Output the [X, Y] coordinate of the center of the cell containing the given text.  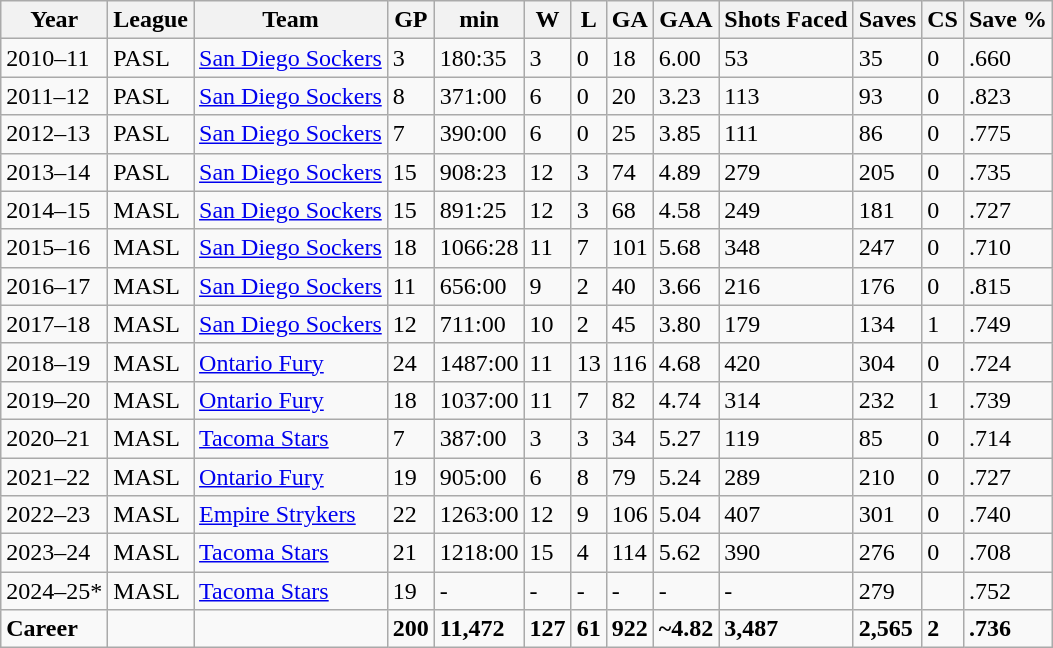
3.85 [686, 134]
3.23 [686, 96]
210 [887, 477]
420 [786, 362]
301 [887, 515]
.749 [1008, 324]
1037:00 [479, 400]
2,565 [887, 629]
113 [786, 96]
407 [786, 515]
4.58 [686, 210]
82 [630, 400]
127 [548, 629]
908:23 [479, 172]
249 [786, 210]
891:25 [479, 210]
390 [786, 553]
Save % [1008, 20]
200 [410, 629]
85 [887, 438]
86 [887, 134]
.708 [1008, 553]
390:00 [479, 134]
.710 [1008, 248]
116 [630, 362]
2012–13 [54, 134]
40 [630, 286]
20 [630, 96]
34 [630, 438]
106 [630, 515]
5.62 [686, 553]
.752 [1008, 591]
11,472 [479, 629]
GA [630, 20]
.736 [1008, 629]
1218:00 [479, 553]
.775 [1008, 134]
22 [410, 515]
232 [887, 400]
Saves [887, 20]
6.00 [686, 58]
4 [588, 553]
W [548, 20]
CS [943, 20]
304 [887, 362]
276 [887, 553]
21 [410, 553]
2021–22 [54, 477]
Empire Strykers [291, 515]
13 [588, 362]
35 [887, 58]
180:35 [479, 58]
Shots Faced [786, 20]
387:00 [479, 438]
348 [786, 248]
.724 [1008, 362]
3.66 [686, 286]
5.24 [686, 477]
2017–18 [54, 324]
.740 [1008, 515]
905:00 [479, 477]
~4.82 [686, 629]
10 [548, 324]
24 [410, 362]
93 [887, 96]
.660 [1008, 58]
111 [786, 134]
.815 [1008, 286]
179 [786, 324]
79 [630, 477]
.735 [1008, 172]
25 [630, 134]
Team [291, 20]
5.04 [686, 515]
Career [54, 629]
1487:00 [479, 362]
2024–25* [54, 591]
711:00 [479, 324]
101 [630, 248]
League [151, 20]
2016–17 [54, 286]
GP [410, 20]
2010–11 [54, 58]
205 [887, 172]
2011–12 [54, 96]
4.89 [686, 172]
5.27 [686, 438]
114 [630, 553]
.823 [1008, 96]
922 [630, 629]
4.68 [686, 362]
2019–20 [54, 400]
2023–24 [54, 553]
GAA [686, 20]
.714 [1008, 438]
2014–15 [54, 210]
314 [786, 400]
53 [786, 58]
1066:28 [479, 248]
247 [887, 248]
Year [54, 20]
656:00 [479, 286]
2020–21 [54, 438]
119 [786, 438]
176 [887, 286]
134 [887, 324]
3.80 [686, 324]
L [588, 20]
289 [786, 477]
4.74 [686, 400]
2022–23 [54, 515]
2015–16 [54, 248]
1263:00 [479, 515]
min [479, 20]
3,487 [786, 629]
2018–19 [54, 362]
61 [588, 629]
74 [630, 172]
5.68 [686, 248]
181 [887, 210]
2013–14 [54, 172]
216 [786, 286]
.739 [1008, 400]
68 [630, 210]
45 [630, 324]
371:00 [479, 96]
